Identify which cell holds the provided text, then report its [X, Y] central coordinate. 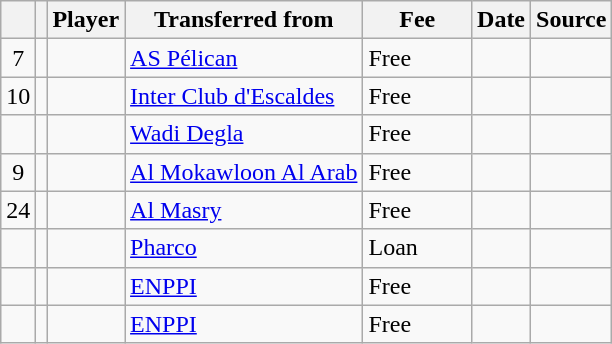
Date [502, 20]
Loan [418, 248]
Al Masry [244, 210]
Source [572, 20]
Al Mokawloon Al Arab [244, 172]
Pharco [244, 248]
AS Pélican [244, 58]
24 [18, 210]
Inter Club d'Escaldes [244, 96]
Player [86, 20]
9 [18, 172]
7 [18, 58]
10 [18, 96]
Transferred from [244, 20]
Fee [418, 20]
Wadi Degla [244, 134]
